Search for the cell housing the specified text and yield its (x, y) center coordinate. 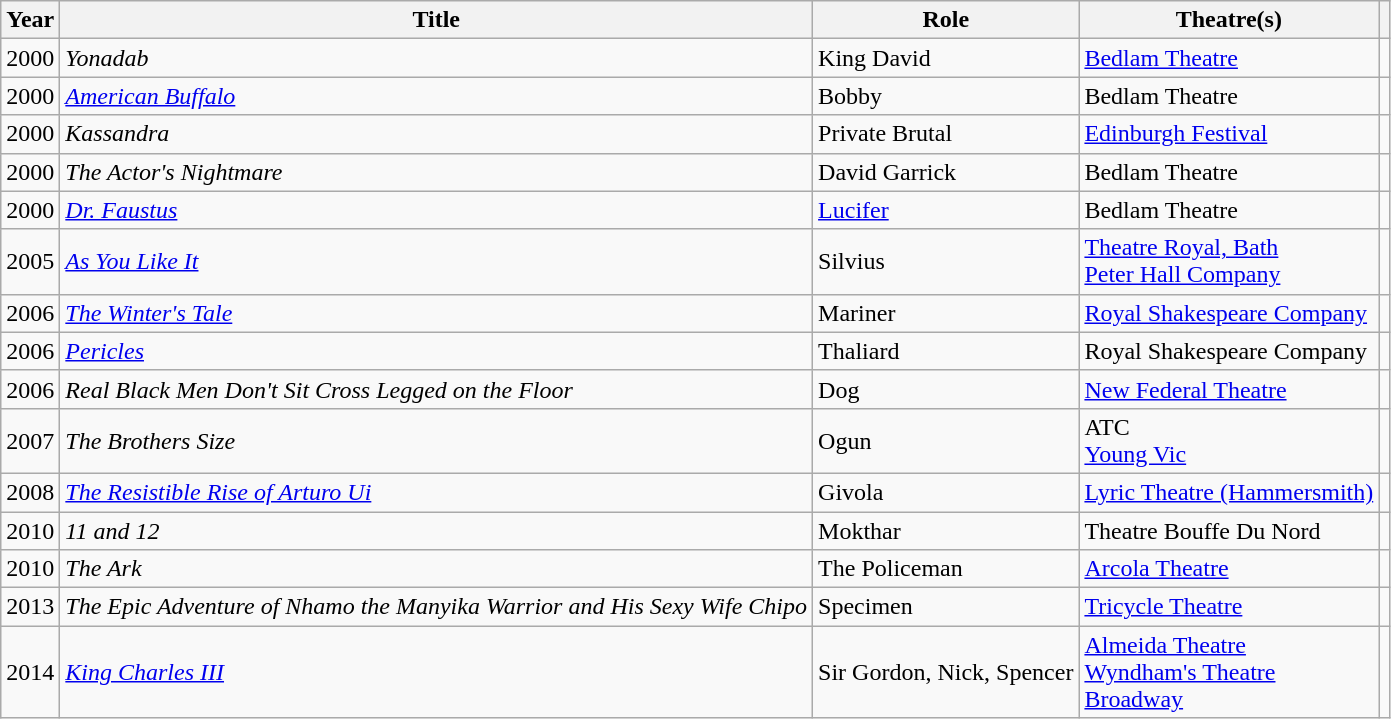
The Policeman (946, 569)
Pericles (436, 351)
Silvius (946, 262)
Lyric Theatre (Hammersmith) (1229, 492)
Mokthar (946, 531)
Theatre Royal, Bath Peter Hall Company (1229, 262)
New Federal Theatre (1229, 389)
The Ark (436, 569)
The Brothers Size (436, 440)
Dog (946, 389)
2014 (30, 672)
Specimen (946, 607)
Title (436, 20)
Kassandra (436, 134)
Real Black Men Don't Sit Cross Legged on the Floor (436, 389)
Lucifer (946, 210)
The Winter's Tale (436, 313)
Bobby (946, 96)
Thaliard (946, 351)
David Garrick (946, 172)
2007 (30, 440)
Ogun (946, 440)
As You Like It (436, 262)
Private Brutal (946, 134)
Arcola Theatre (1229, 569)
The Actor's Nightmare (436, 172)
King David (946, 58)
Almeida Theatre Wyndham's Theatre Broadway (1229, 672)
Edinburgh Festival (1229, 134)
Sir Gordon, Nick, Spencer (946, 672)
Year (30, 20)
Tricycle Theatre (1229, 607)
Theatre Bouffe Du Nord (1229, 531)
Mariner (946, 313)
2013 (30, 607)
Role (946, 20)
ATC Young Vic (1229, 440)
11 and 12 (436, 531)
The Epic Adventure of Nhamo the Manyika Warrior and His Sexy Wife Chipo (436, 607)
American Buffalo (436, 96)
Givola (946, 492)
King Charles III (436, 672)
Yonadab (436, 58)
Dr. Faustus (436, 210)
The Resistible Rise of Arturo Ui (436, 492)
2008 (30, 492)
Theatre(s) (1229, 20)
2005 (30, 262)
